Capture the cell that displays the provided text and extract its [x, y] central coordinate. 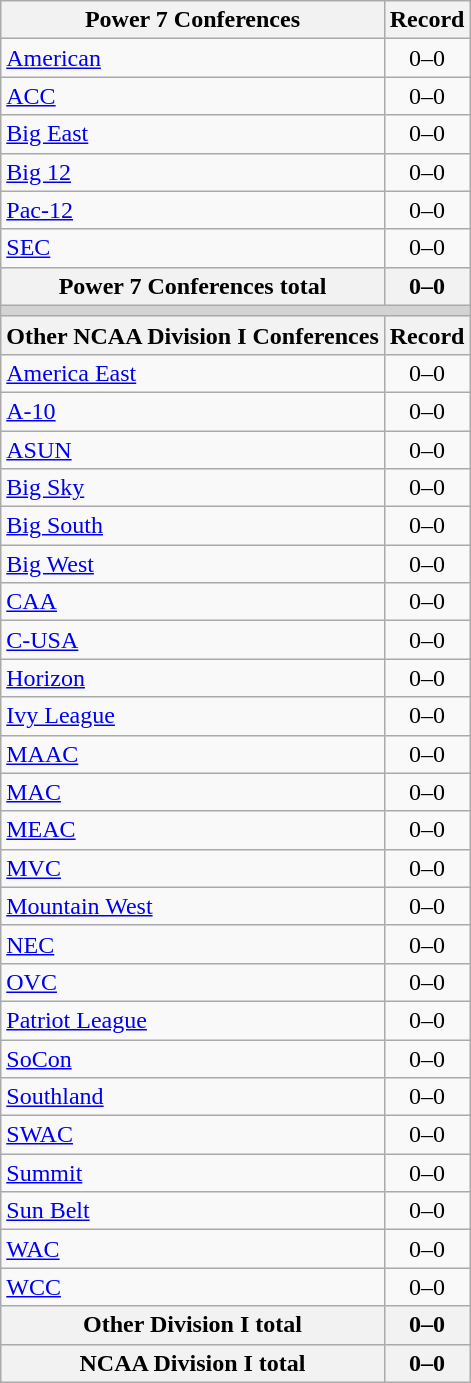
MAC [193, 792]
MAAC [193, 754]
A-10 [193, 411]
Sun Belt [193, 1211]
Big East [193, 134]
Horizon [193, 678]
Summit [193, 1173]
Big 12 [193, 172]
America East [193, 373]
Pac-12 [193, 210]
ASUN [193, 449]
Big Sky [193, 488]
Other Division I total [193, 1325]
MVC [193, 868]
WCC [193, 1287]
NEC [193, 944]
Mountain West [193, 906]
CAA [193, 602]
American [193, 58]
MEAC [193, 830]
Power 7 Conferences [193, 20]
Ivy League [193, 716]
OVC [193, 982]
C-USA [193, 640]
Other NCAA Division I Conferences [193, 335]
SWAC [193, 1135]
Southland [193, 1097]
Big South [193, 526]
SoCon [193, 1059]
Power 7 Conferences total [193, 286]
SEC [193, 248]
NCAA Division I total [193, 1363]
Patriot League [193, 1020]
ACC [193, 96]
Big West [193, 564]
WAC [193, 1249]
